Extract the [x, y] coordinate from the center of the cell holding the provided text.  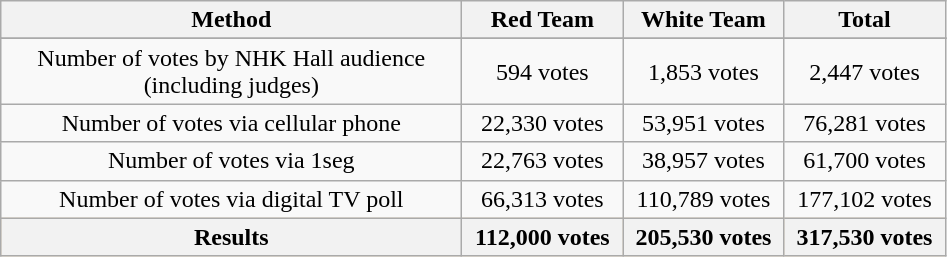
22,763 votes [542, 161]
22,330 votes [542, 123]
2,447 votes [864, 72]
76,281 votes [864, 123]
317,530 votes [864, 237]
1,853 votes [704, 72]
38,957 votes [704, 161]
53,951 votes [704, 123]
Method [232, 20]
Number of votes via 1seg [232, 161]
594 votes [542, 72]
Number of votes by NHK Hall audience (including judges) [232, 72]
61,700 votes [864, 161]
110,789 votes [704, 199]
Number of votes via digital TV poll [232, 199]
205,530 votes [704, 237]
66,313 votes [542, 199]
Total [864, 20]
Red Team [542, 20]
Results [232, 237]
177,102 votes [864, 199]
Number of votes via cellular phone [232, 123]
White Team [704, 20]
112,000 votes [542, 237]
